Capture the cell that displays the provided text and extract its (x, y) central coordinate. 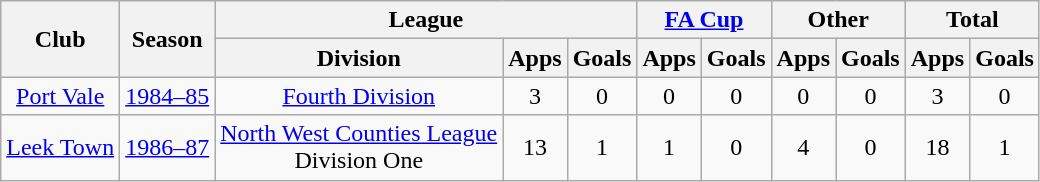
1986–87 (168, 148)
Port Vale (60, 96)
League (426, 20)
1984–85 (168, 96)
Total (972, 20)
Other (838, 20)
Leek Town (60, 148)
Division (359, 58)
FA Cup (704, 20)
Season (168, 39)
4 (803, 148)
18 (937, 148)
13 (535, 148)
Club (60, 39)
Fourth Division (359, 96)
North West Counties LeagueDivision One (359, 148)
